Capture the cell that displays the provided text and extract its [x, y] central coordinate. 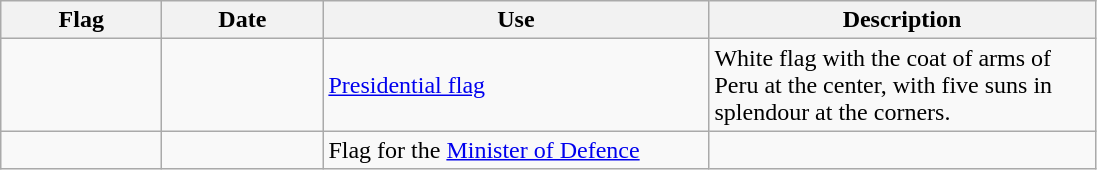
Flag for the Minister of Defence [516, 150]
Date [242, 20]
Description [902, 20]
Presidential flag [516, 85]
Use [516, 20]
White flag with the coat of arms of Peru at the center, with five suns in splendour at the corners. [902, 85]
Flag [82, 20]
